Search for the cell housing the specified text and yield its (x, y) center coordinate. 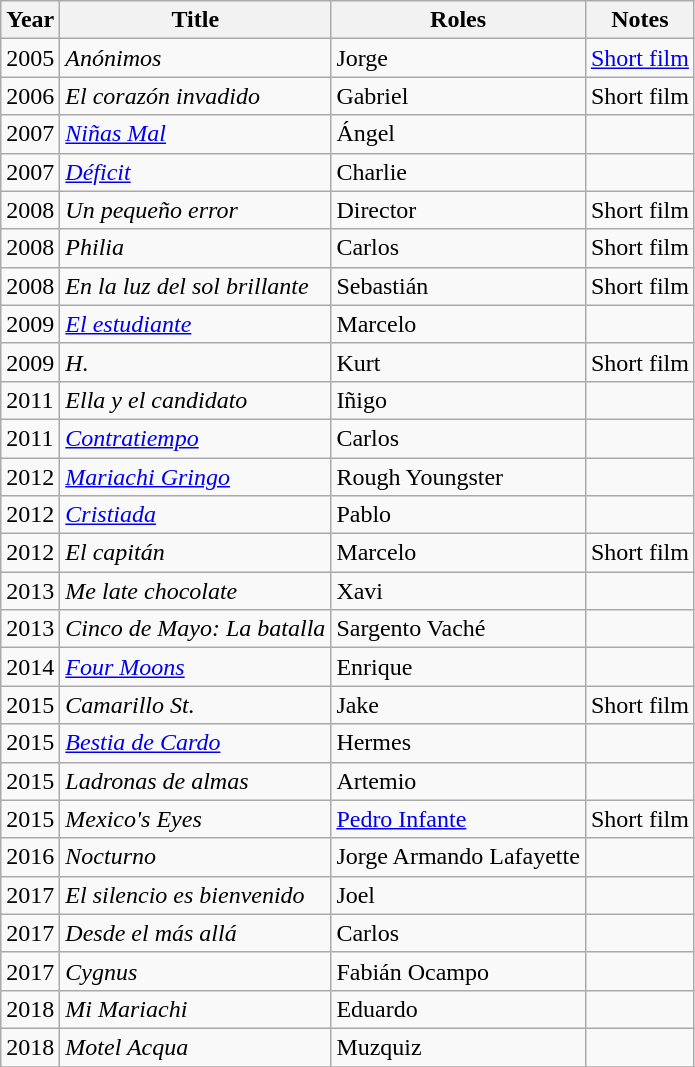
Niñas Mal (196, 134)
2005 (30, 58)
Ladronas de almas (196, 781)
Charlie (458, 172)
Eduardo (458, 1009)
Cristiada (196, 515)
Roles (458, 20)
Fabián Ocampo (458, 971)
Notes (640, 20)
Muzquiz (458, 1047)
Déficit (196, 172)
Year (30, 20)
Iñigo (458, 400)
Bestia de Cardo (196, 743)
Enrique (458, 667)
Philia (196, 248)
Mariachi Gringo (196, 477)
Pablo (458, 515)
Ella y el candidato (196, 400)
Un pequeño error (196, 210)
Jake (458, 705)
En la luz del sol brillante (196, 286)
Anónimos (196, 58)
Camarillo St. (196, 705)
Kurt (458, 362)
Sebastián (458, 286)
Contratiempo (196, 438)
Title (196, 20)
Director (458, 210)
Me late chocolate (196, 591)
El silencio es bienvenido (196, 895)
Artemio (458, 781)
Cinco de Mayo: La batalla (196, 629)
2014 (30, 667)
Four Moons (196, 667)
Desde el más allá (196, 933)
Nocturno (196, 857)
Gabriel (458, 96)
El capitán (196, 553)
Rough Youngster (458, 477)
2016 (30, 857)
Motel Acqua (196, 1047)
El corazón invadido (196, 96)
Pedro Infante (458, 819)
Hermes (458, 743)
El estudiante (196, 324)
H. (196, 362)
Sargento Vaché (458, 629)
Cygnus (196, 971)
Mexico's Eyes (196, 819)
Joel (458, 895)
Mi Mariachi (196, 1009)
2006 (30, 96)
Jorge (458, 58)
Jorge Armando Lafayette (458, 857)
Xavi (458, 591)
Ángel (458, 134)
